Return (x, y) of the center of cell containing provided text 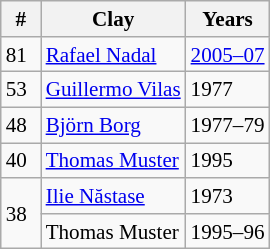
Rafael Nadal (114, 54)
1973 (228, 196)
1977–79 (228, 124)
Guillermo Vilas (114, 90)
# (21, 18)
Years (228, 18)
Björn Borg (114, 124)
38 (21, 214)
2005–07 (228, 54)
1995 (228, 160)
Clay (114, 18)
40 (21, 160)
1977 (228, 90)
48 (21, 124)
53 (21, 90)
1995–96 (228, 230)
Ilie Năstase (114, 196)
81 (21, 54)
